Locate the cell with the specified text and output its [x, y] center coordinate. 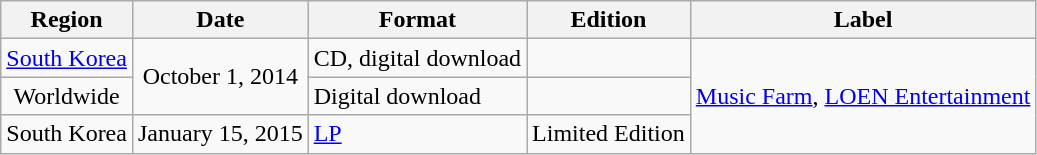
LP [417, 134]
Date [220, 20]
Worldwide [67, 96]
Region [67, 20]
Edition [609, 20]
Label [863, 20]
October 1, 2014 [220, 77]
Music Farm, LOEN Entertainment [863, 96]
Limited Edition [609, 134]
Digital download [417, 96]
January 15, 2015 [220, 134]
Format [417, 20]
CD, digital download [417, 58]
